From the cell containing the given text, extract its center point as [X, Y] coordinate. 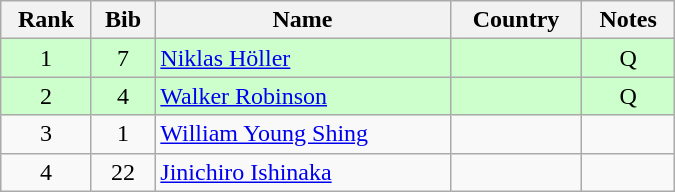
2 [46, 96]
Notes [628, 20]
Bib [123, 20]
Jinichiro Ishinaka [302, 172]
William Young Shing [302, 134]
Niklas Höller [302, 58]
Name [302, 20]
Rank [46, 20]
22 [123, 172]
Country [516, 20]
3 [46, 134]
Walker Robinson [302, 96]
7 [123, 58]
